From the cell containing the given text, extract its center point as [x, y] coordinate. 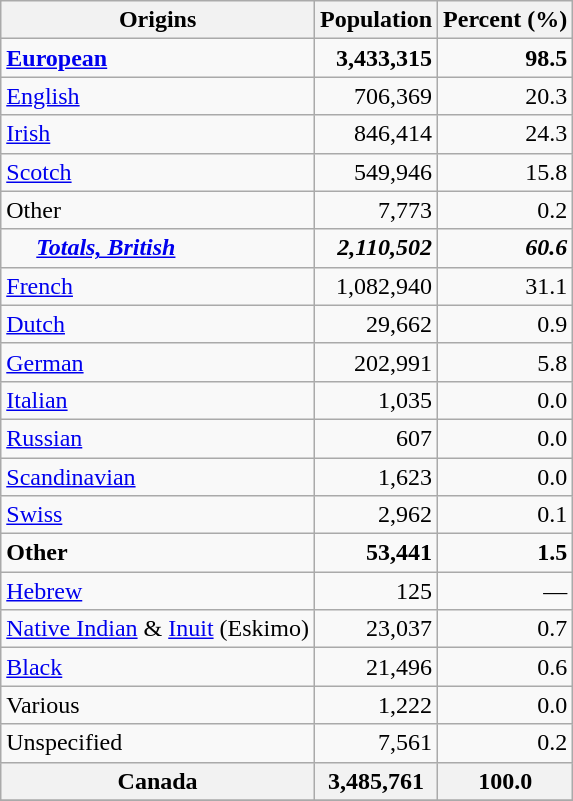
3,433,315 [376, 58]
5.8 [506, 362]
Scandinavian [158, 477]
1,623 [376, 477]
Irish [158, 134]
Hebrew [158, 591]
29,662 [376, 324]
2,962 [376, 515]
1,082,940 [376, 286]
Scotch [158, 172]
31.1 [506, 286]
23,037 [376, 629]
0.9 [506, 324]
7,773 [376, 210]
1,222 [376, 705]
Percent (%) [506, 20]
Population [376, 20]
Unspecified [158, 743]
English [158, 96]
202,991 [376, 362]
549,946 [376, 172]
98.5 [506, 58]
0.6 [506, 667]
French [158, 286]
German [158, 362]
— [506, 591]
3,485,761 [376, 781]
Russian [158, 438]
0.1 [506, 515]
125 [376, 591]
100.0 [506, 781]
Canada [158, 781]
Swiss [158, 515]
706,369 [376, 96]
European [158, 58]
607 [376, 438]
7,561 [376, 743]
Native Indian & Inuit (Eskimo) [158, 629]
Totals, British [158, 248]
846,414 [376, 134]
Various [158, 705]
1,035 [376, 400]
20.3 [506, 96]
Black [158, 667]
60.6 [506, 248]
Italian [158, 400]
2,110,502 [376, 248]
21,496 [376, 667]
53,441 [376, 553]
15.8 [506, 172]
Dutch [158, 324]
Origins [158, 20]
0.7 [506, 629]
1.5 [506, 553]
24.3 [506, 134]
